Capture the cell that displays the provided text and extract its [x, y] central coordinate. 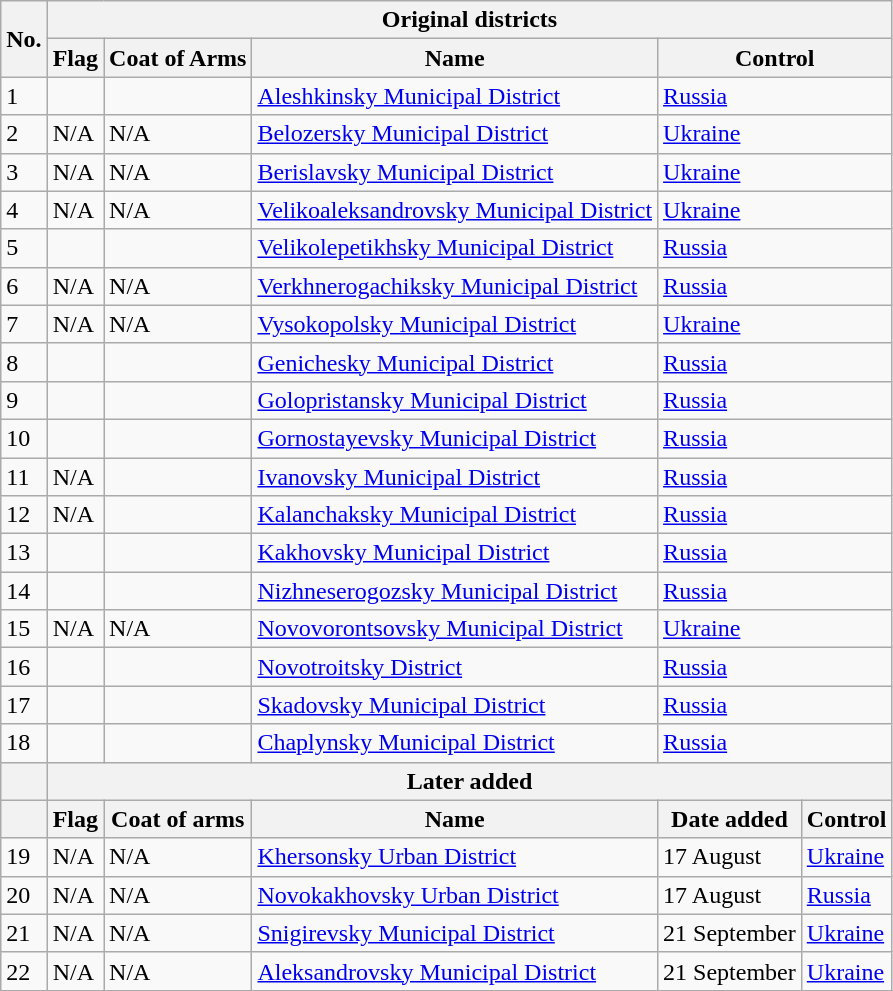
Date added [730, 819]
Novovorontsovsky Municipal District [455, 629]
8 [24, 362]
13 [24, 553]
Novotroitsky District [455, 667]
Golopristansky Municipal District [455, 400]
6 [24, 286]
Kalanchaksky Municipal District [455, 515]
7 [24, 324]
Aleksandrovsky Municipal District [455, 971]
Vysokopolsky Municipal District [455, 324]
2 [24, 134]
10 [24, 438]
16 [24, 667]
Chaplynsky Municipal District [455, 743]
15 [24, 629]
21 [24, 933]
Skadovsky Municipal District [455, 705]
22 [24, 971]
Snigirevsky Municipal District [455, 933]
4 [24, 210]
Novokakhovsky Urban District [455, 895]
17 [24, 705]
Velikoaleksandrovsky Municipal District [455, 210]
3 [24, 172]
Verkhnerogachiksky Municipal District [455, 286]
11 [24, 477]
Original districts [470, 20]
Aleshkinsky Municipal District [455, 96]
Coat of arms [178, 819]
Gornostayevsky Municipal District [455, 438]
5 [24, 248]
Berislavsky Municipal District [455, 172]
12 [24, 515]
Coat of Arms [178, 58]
Kakhovsky Municipal District [455, 553]
Nizhneserogozsky Municipal District [455, 591]
Genichesky Municipal District [455, 362]
19 [24, 857]
14 [24, 591]
20 [24, 895]
Ivanovsky Municipal District [455, 477]
Later added [470, 781]
18 [24, 743]
9 [24, 400]
No. [24, 39]
Velikolepetikhsky Municipal District [455, 248]
1 [24, 96]
Belozersky Municipal District [455, 134]
Khersonsky Urban District [455, 857]
